Capture the cell that displays the provided text and extract its [x, y] central coordinate. 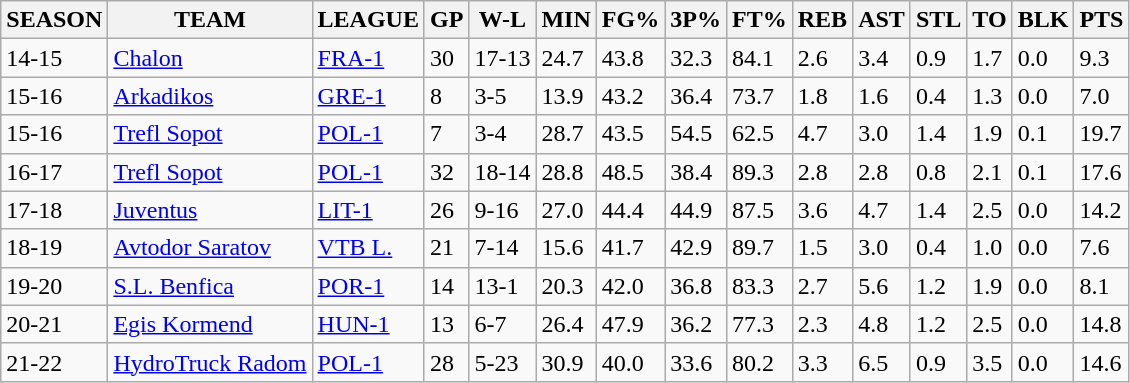
3.3 [822, 362]
28 [446, 362]
14-15 [54, 58]
Egis Kormend [210, 324]
2.6 [822, 58]
41.7 [630, 248]
9.3 [1102, 58]
5.6 [882, 286]
7.0 [1102, 96]
14 [446, 286]
24.7 [566, 58]
3.4 [882, 58]
77.3 [759, 324]
73.7 [759, 96]
SEASON [54, 20]
36.2 [696, 324]
36.8 [696, 286]
28.8 [566, 172]
27.0 [566, 210]
TO [990, 20]
19.7 [1102, 134]
3.5 [990, 362]
2.7 [822, 286]
7-14 [502, 248]
20-21 [54, 324]
FT% [759, 20]
Chalon [210, 58]
42.9 [696, 248]
3P% [696, 20]
26 [446, 210]
84.1 [759, 58]
0.8 [938, 172]
43.8 [630, 58]
32 [446, 172]
PTS [1102, 20]
30 [446, 58]
30.9 [566, 362]
FG% [630, 20]
83.3 [759, 286]
62.5 [759, 134]
7.6 [1102, 248]
48.5 [630, 172]
Avtodor Saratov [210, 248]
89.3 [759, 172]
1.8 [822, 96]
14.6 [1102, 362]
17-13 [502, 58]
6-7 [502, 324]
42.0 [630, 286]
9-16 [502, 210]
28.7 [566, 134]
HUN-1 [368, 324]
80.2 [759, 362]
TEAM [210, 20]
21-22 [54, 362]
4.8 [882, 324]
HydroTruck Radom [210, 362]
POR-1 [368, 286]
AST [882, 20]
8.1 [1102, 286]
GRE-1 [368, 96]
44.4 [630, 210]
17-18 [54, 210]
1.0 [990, 248]
S.L. Benfica [210, 286]
1.6 [882, 96]
Juventus [210, 210]
87.5 [759, 210]
13.9 [566, 96]
18-14 [502, 172]
18-19 [54, 248]
8 [446, 96]
14.8 [1102, 324]
3-4 [502, 134]
13 [446, 324]
1.5 [822, 248]
19-20 [54, 286]
17.6 [1102, 172]
5-23 [502, 362]
16-17 [54, 172]
40.0 [630, 362]
2.1 [990, 172]
FRA-1 [368, 58]
54.5 [696, 134]
STL [938, 20]
20.3 [566, 286]
44.9 [696, 210]
38.4 [696, 172]
1.7 [990, 58]
MIN [566, 20]
43.5 [630, 134]
89.7 [759, 248]
47.9 [630, 324]
43.2 [630, 96]
GP [446, 20]
26.4 [566, 324]
VTB L. [368, 248]
15.6 [566, 248]
13-1 [502, 286]
14.2 [1102, 210]
LIT-1 [368, 210]
7 [446, 134]
W-L [502, 20]
33.6 [696, 362]
BLK [1043, 20]
3-5 [502, 96]
36.4 [696, 96]
1.3 [990, 96]
3.6 [822, 210]
Arkadikos [210, 96]
LEAGUE [368, 20]
32.3 [696, 58]
REB [822, 20]
21 [446, 248]
2.3 [822, 324]
6.5 [882, 362]
